Return (x, y) of the center of cell containing provided text 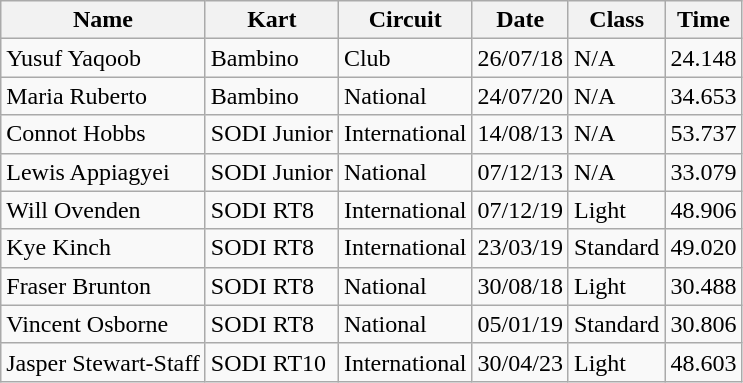
Vincent Osborne (104, 324)
Maria Ruberto (104, 96)
26/07/18 (520, 58)
Club (405, 58)
23/03/19 (520, 248)
30.806 (704, 324)
Fraser Brunton (104, 286)
Connot Hobbs (104, 134)
07/12/13 (520, 172)
30/08/18 (520, 286)
30/04/23 (520, 362)
53.737 (704, 134)
Yusuf Yaqoob (104, 58)
Name (104, 20)
05/01/19 (520, 324)
30.488 (704, 286)
Lewis Appiagyei (104, 172)
14/08/13 (520, 134)
Will Ovenden (104, 210)
Kart (272, 20)
49.020 (704, 248)
Date (520, 20)
48.603 (704, 362)
48.906 (704, 210)
Class (616, 20)
Jasper Stewart-Staff (104, 362)
24/07/20 (520, 96)
SODI RT10 (272, 362)
Kye Kinch (104, 248)
Time (704, 20)
07/12/19 (520, 210)
34.653 (704, 96)
Circuit (405, 20)
24.148 (704, 58)
33.079 (704, 172)
